Locate the cell with the specified text and output its (x, y) center coordinate. 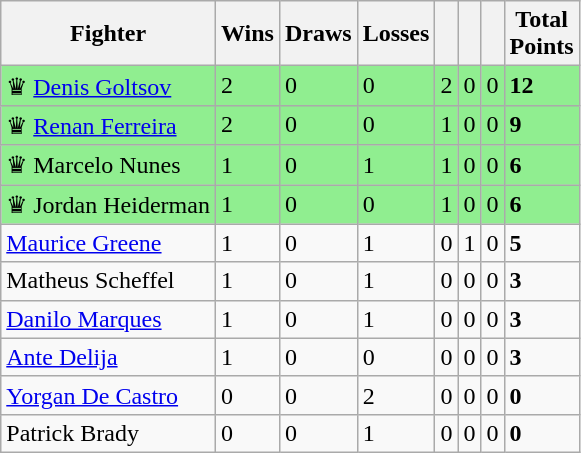
5 (542, 243)
Yorgan De Castro (108, 395)
♛ Denis Goltsov (108, 86)
Total Points (542, 34)
♛ Jordan Heiderman (108, 204)
9 (542, 125)
Ante Delija (108, 357)
Wins (247, 34)
Matheus Scheffel (108, 281)
Fighter (108, 34)
Danilo Marques (108, 319)
Losses (396, 34)
♛ Renan Ferreira (108, 125)
Draws (318, 34)
12 (542, 86)
Patrick Brady (108, 433)
Maurice Greene (108, 243)
♛ Marcelo Nunes (108, 165)
